Find where the given text appears and provide that cell's center as (X, Y) coordinate. 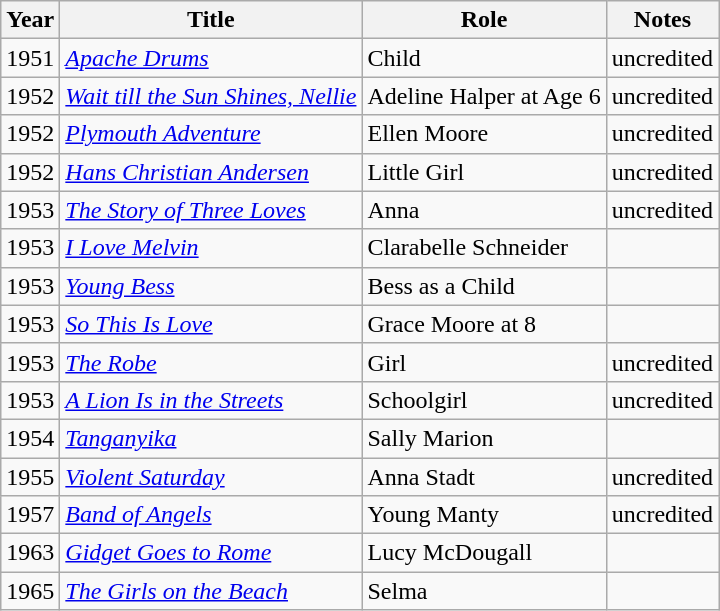
Child (484, 58)
The Girls on the Beach (211, 591)
Wait till the Sun Shines, Nellie (211, 96)
Tanganyika (211, 438)
1965 (30, 591)
Young Bess (211, 286)
Violent Saturday (211, 477)
1951 (30, 58)
Band of Angels (211, 515)
Hans Christian Andersen (211, 172)
Grace Moore at 8 (484, 324)
Anna Stadt (484, 477)
Clarabelle Schneider (484, 248)
Little Girl (484, 172)
A Lion Is in the Streets (211, 400)
Schoolgirl (484, 400)
Ellen Moore (484, 134)
Gidget Goes to Rome (211, 553)
Bess as a Child (484, 286)
Notes (662, 20)
Lucy McDougall (484, 553)
Anna (484, 210)
1957 (30, 515)
The Robe (211, 362)
I Love Melvin (211, 248)
The Story of Three Loves (211, 210)
Girl (484, 362)
Adeline Halper at Age 6 (484, 96)
Plymouth Adventure (211, 134)
Young Manty (484, 515)
Title (211, 20)
Year (30, 20)
Role (484, 20)
1955 (30, 477)
1954 (30, 438)
Selma (484, 591)
1963 (30, 553)
Apache Drums (211, 58)
So This Is Love (211, 324)
Sally Marion (484, 438)
